Locate the cell with the specified text and output its (X, Y) center coordinate. 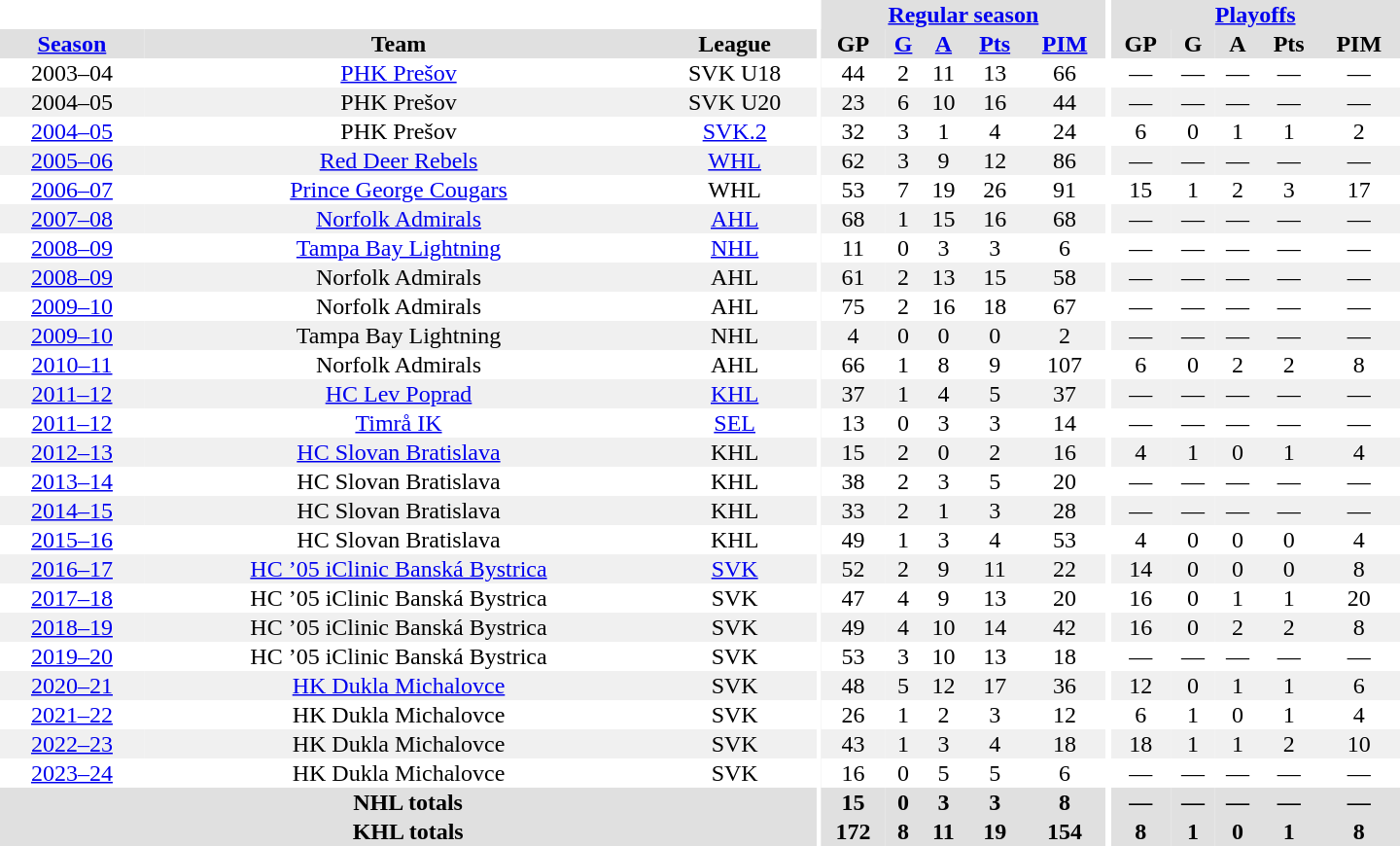
28 (1065, 511)
22 (1065, 569)
2015–16 (72, 540)
47 (853, 598)
Red Deer Rebels (399, 160)
43 (853, 744)
2017–18 (72, 598)
86 (1065, 160)
Regular season (962, 15)
2005–06 (72, 160)
League (735, 44)
Prince George Cougars (399, 190)
42 (1065, 627)
2014–15 (72, 511)
2018–19 (72, 627)
52 (853, 569)
61 (853, 277)
2012–13 (72, 452)
67 (1065, 306)
Team (399, 44)
48 (853, 686)
91 (1065, 190)
2016–17 (72, 569)
38 (853, 481)
107 (1065, 365)
SVK U18 (735, 73)
7 (904, 190)
SVK U20 (735, 102)
NHL totals (408, 802)
2010–11 (72, 365)
2003–04 (72, 73)
2007–08 (72, 219)
75 (853, 306)
62 (853, 160)
2006–07 (72, 190)
32 (853, 131)
2021–22 (72, 715)
2022–23 (72, 744)
HC Lev Poprad (399, 394)
Season (72, 44)
KHL totals (408, 831)
24 (1065, 131)
Playoffs (1255, 15)
23 (853, 102)
2023–24 (72, 773)
36 (1065, 686)
172 (853, 831)
2019–20 (72, 656)
58 (1065, 277)
SEL (735, 423)
2013–14 (72, 481)
154 (1065, 831)
33 (853, 511)
SVK.2 (735, 131)
Timrå IK (399, 423)
2020–21 (72, 686)
